Output the (X, Y) coordinate of the center of the cell containing the given text.  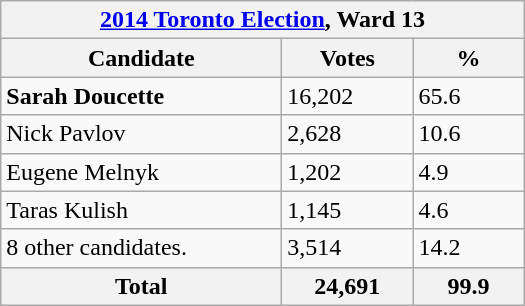
Nick Pavlov (142, 134)
2014 Toronto Election, Ward 13 (263, 20)
3,514 (348, 248)
Eugene Melnyk (142, 172)
4.6 (468, 210)
Sarah Doucette (142, 96)
Total (142, 286)
Taras Kulish (142, 210)
% (468, 58)
24,691 (348, 286)
8 other candidates. (142, 248)
65.6 (468, 96)
2,628 (348, 134)
10.6 (468, 134)
16,202 (348, 96)
Candidate (142, 58)
1,202 (348, 172)
Votes (348, 58)
14.2 (468, 248)
99.9 (468, 286)
1,145 (348, 210)
4.9 (468, 172)
